Return (x, y) of the center of cell containing provided text 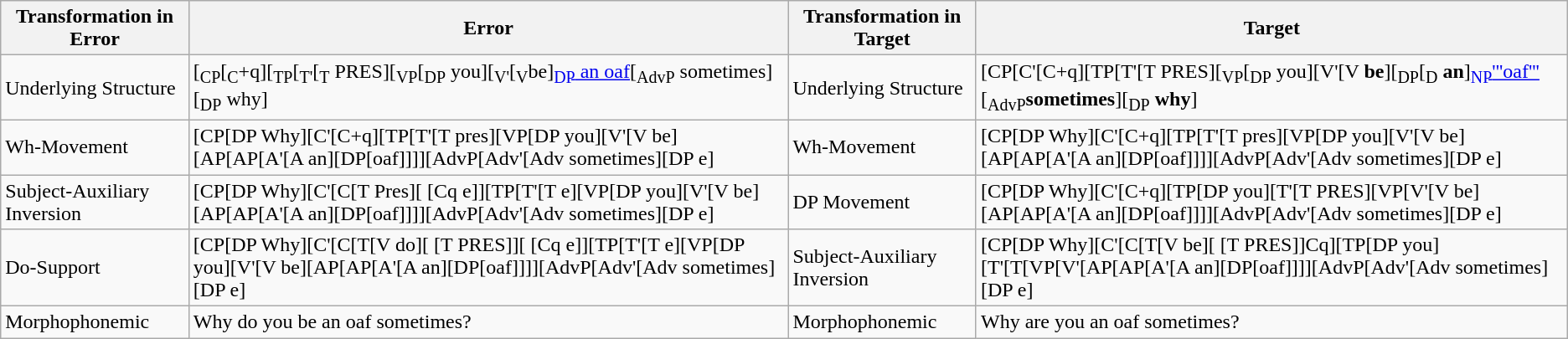
[CP[DP Why][C'[C[T Pres][ [Cq e]][TP[T'[T e][VP[DP you][V'[V be][AP[AP[A'[A an][DP[oaf]]]][AdvP[Adv'[Adv sometimes][DP e] (488, 201)
Why do you be an oaf sometimes? (488, 322)
[CP[DP Why][C'[C[T[V be][ [T PRES]]Cq][TP[DP you][T'[T[VP[V'[AP[AP[A'[A an][DP[oaf]]]][AdvP[Adv'[Adv sometimes][DP e] (1271, 268)
Do-Support (95, 268)
Why are you an oaf sometimes? (1271, 322)
Error (488, 28)
Target (1271, 28)
[CP[C+q][TP[T'[T PRES][VP[DP you][V'[Vbe]DP an oaf[AdvP sometimes][DP why] (488, 88)
[CP[C'[C+q][TP[T'[T PRES][VP[DP you][V'[V be][DP[D an]NP'''oaf''' [AdvPsometimes][DP why] (1271, 88)
[CP[DP Why][C'[C+q][TP[DP you][T'[T PRES][VP[V'[V be][AP[AP[A'[A an][DP[oaf]]]][AdvP[Adv'[Adv sometimes][DP e] (1271, 201)
DP Movement (883, 201)
Transformation in Error (95, 28)
Transformation in Target (883, 28)
[CP[DP Why][C'[C[T[V do][ [T PRES]][ [Cq e]][TP[T'[T e][VP[DP you][V'[V be][AP[AP[A'[A an][DP[oaf]]]][AdvP[Adv'[Adv sometimes][DP e] (488, 268)
